Provide the (x, y) coordinate of the cell's center where the given text is located.  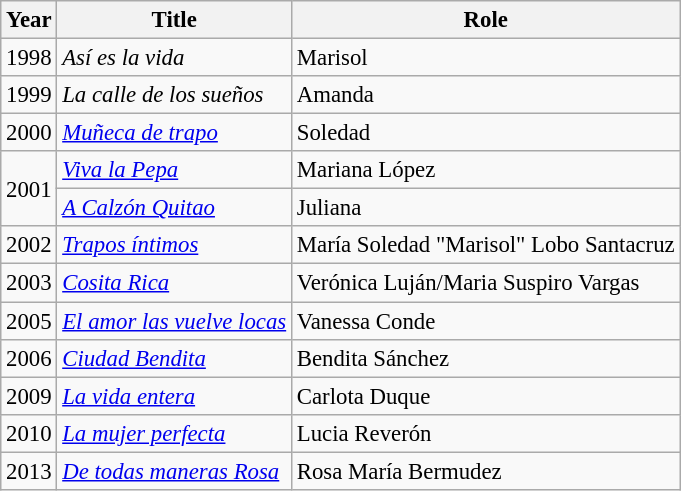
Muñeca de trapo (174, 133)
2001 (29, 188)
Title (174, 20)
Verónica Luján/Maria Suspiro Vargas (486, 283)
Rosa María Bermudez (486, 471)
1999 (29, 95)
Así es la vida (174, 58)
El amor las vuelve locas (174, 321)
Trapos íntimos (174, 245)
2010 (29, 433)
2002 (29, 245)
María Soledad "Marisol" Lobo Santacruz (486, 245)
Ciudad Bendita (174, 358)
2005 (29, 321)
La vida entera (174, 396)
Soledad (486, 133)
1998 (29, 58)
2006 (29, 358)
Bendita Sánchez (486, 358)
Role (486, 20)
A Calzón Quitao (174, 208)
Marisol (486, 58)
Amanda (486, 95)
Lucia Reverón (486, 433)
Vanessa Conde (486, 321)
Carlota Duque (486, 396)
2000 (29, 133)
2003 (29, 283)
La mujer perfecta (174, 433)
Juliana (486, 208)
Viva la Pepa (174, 170)
Cosita Rica (174, 283)
Year (29, 20)
Mariana López (486, 170)
2013 (29, 471)
De todas maneras Rosa (174, 471)
2009 (29, 396)
La calle de los sueños (174, 95)
